Extract the (x, y) coordinate from the center of the cell holding the provided text.  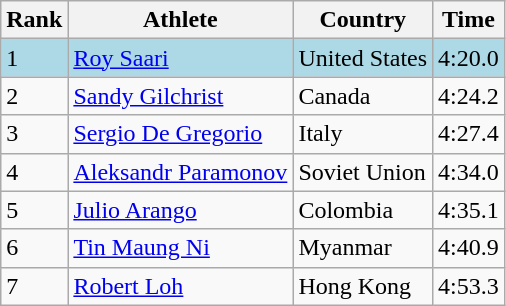
Colombia (363, 210)
Julio Arango (180, 210)
4:20.0 (469, 58)
4:53.3 (469, 286)
4:24.2 (469, 96)
Canada (363, 96)
Aleksandr Paramonov (180, 172)
Robert Loh (180, 286)
Sandy Gilchrist (180, 96)
Roy Saari (180, 58)
2 (34, 96)
Tin Maung Ni (180, 248)
Italy (363, 134)
Sergio De Gregorio (180, 134)
1 (34, 58)
3 (34, 134)
Country (363, 20)
Soviet Union (363, 172)
7 (34, 286)
Hong Kong (363, 286)
4 (34, 172)
4:27.4 (469, 134)
4:34.0 (469, 172)
4:35.1 (469, 210)
Athlete (180, 20)
5 (34, 210)
United States (363, 58)
6 (34, 248)
Myanmar (363, 248)
4:40.9 (469, 248)
Rank (34, 20)
Time (469, 20)
